Search for the cell housing the specified text and yield its (x, y) center coordinate. 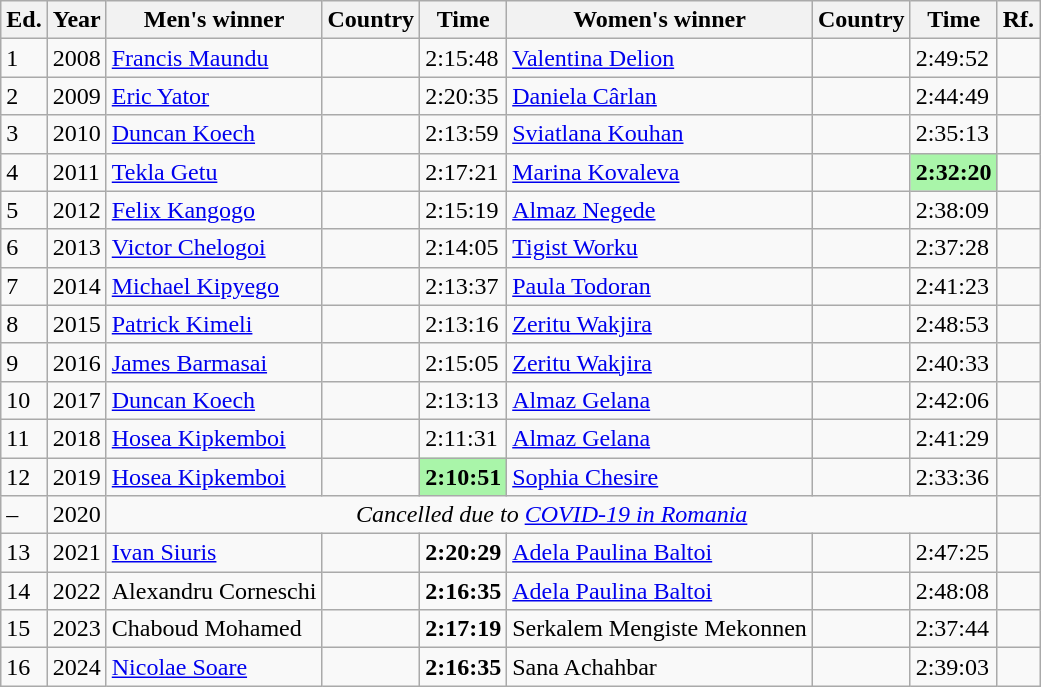
2:15:19 (464, 210)
8 (24, 324)
Tigist Worku (660, 248)
2:14:05 (464, 248)
2:32:20 (954, 172)
Victor Chelogoi (214, 248)
2018 (76, 438)
Paula Todoran (660, 286)
12 (24, 477)
Almaz Negede (660, 210)
2013 (76, 248)
4 (24, 172)
2 (24, 96)
2015 (76, 324)
2:37:28 (954, 248)
2020 (76, 515)
Tekla Getu (214, 172)
2:41:23 (954, 286)
2:35:13 (954, 134)
Men's winner (214, 20)
2:15:48 (464, 58)
2:20:29 (464, 553)
2:44:49 (954, 96)
2:13:13 (464, 400)
13 (24, 553)
– (24, 515)
James Barmasai (214, 362)
2:47:25 (954, 553)
Valentina Delion (660, 58)
2010 (76, 134)
2023 (76, 629)
Ivan Siuris (214, 553)
Michael Kipyego (214, 286)
2:33:36 (954, 477)
Sophia Chesire (660, 477)
Sviatlana Kouhan (660, 134)
Rf. (1018, 20)
10 (24, 400)
2:42:06 (954, 400)
Nicolae Soare (214, 667)
Francis Maundu (214, 58)
2:39:03 (954, 667)
2024 (76, 667)
6 (24, 248)
16 (24, 667)
Women's winner (660, 20)
Chaboud Mohamed (214, 629)
11 (24, 438)
Year (76, 20)
5 (24, 210)
Sana Achahbar (660, 667)
2:20:35 (464, 96)
1 (24, 58)
Alexandru Corneschi (214, 591)
2:13:16 (464, 324)
2021 (76, 553)
2019 (76, 477)
14 (24, 591)
2:49:52 (954, 58)
2012 (76, 210)
15 (24, 629)
2:48:53 (954, 324)
2:37:44 (954, 629)
2:10:51 (464, 477)
Serkalem Mengiste Mekonnen (660, 629)
Cancelled due to COVID-19 in Romania (552, 515)
Marina Kovaleva (660, 172)
2:48:08 (954, 591)
2:17:21 (464, 172)
2:40:33 (954, 362)
2022 (76, 591)
Eric Yator (214, 96)
3 (24, 134)
2:38:09 (954, 210)
Felix Kangogo (214, 210)
2:13:37 (464, 286)
Ed. (24, 20)
2:13:59 (464, 134)
2008 (76, 58)
2011 (76, 172)
2:15:05 (464, 362)
2014 (76, 286)
9 (24, 362)
2009 (76, 96)
7 (24, 286)
2:11:31 (464, 438)
2016 (76, 362)
2017 (76, 400)
Patrick Kimeli (214, 324)
2:41:29 (954, 438)
Daniela Cârlan (660, 96)
2:17:19 (464, 629)
